Search for the cell housing the specified text and yield its [x, y] center coordinate. 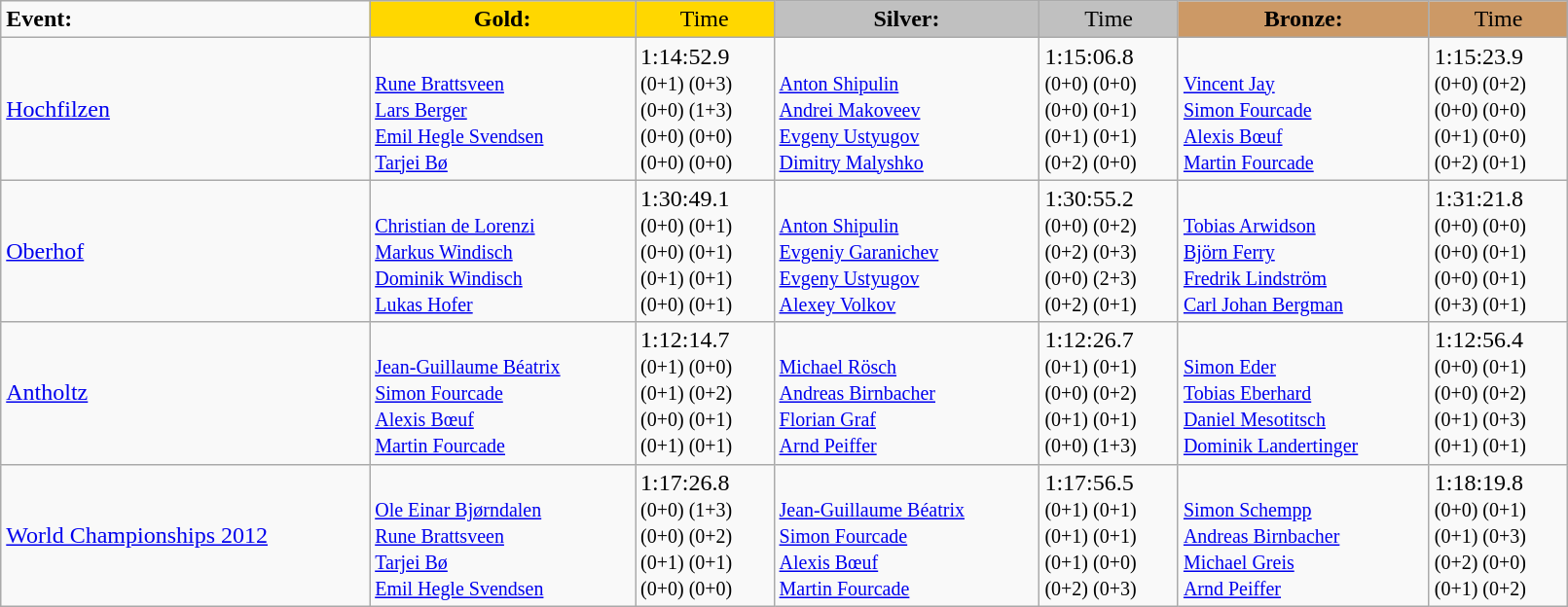
Bronze: [1303, 19]
Simon EderTobias EberhardDaniel MesotitschDominik Landertinger [1303, 393]
Ole Einar BjørndalenRune BrattsveenTarjei BøEmil Hegle Svendsen [502, 535]
1:18:19.8(0+0) (0+1)(0+1) (0+3)(0+2) (0+0)(0+1) (0+2) [1499, 535]
Simon SchemppAndreas BirnbacherMichael GreisArnd Peiffer [1303, 535]
1:17:26.8(0+0) (1+3)(0+0) (0+2)(0+1) (0+1)(0+0) (0+0) [705, 535]
Hochfilzen [185, 109]
1:31:21.8 (0+0) (0+0) (0+0) (0+1) (0+0) (0+1) (0+3) (0+1) [1499, 251]
Anton ShipulinAndrei MakoveevEvgeny UstyugovDimitry Malyshko [907, 109]
World Championships 2012 [185, 535]
Gold: [502, 19]
1:30:49.1(0+0) (0+1) (0+0) (0+1) (0+1) (0+1) (0+0) (0+1) [705, 251]
Anton ShipulinEvgeniy GaranichevEvgeny UstyugovAlexey Volkov [907, 251]
Michael RöschAndreas BirnbacherFlorian GrafArnd Peiffer [907, 393]
1:30:55.2(0+0) (0+2)(0+2) (0+3)(0+0) (2+3)(0+2) (0+1) [1109, 251]
Antholtz [185, 393]
1:15:23.9(0+0) (0+2)(0+0) (0+0)(0+1) (0+0)(0+2) (0+1) [1499, 109]
1:12:56.4 (0+0) (0+1)(0+0) (0+2)(0+1) (0+3)(0+1) (0+1) [1499, 393]
1:12:26.7(0+1) (0+1)(0+0) (0+2)(0+1) (0+1)(0+0) (1+3) [1109, 393]
1:14:52.9(0+1) (0+3)(0+0) (1+3)(0+0) (0+0)(0+0) (0+0) [705, 109]
Vincent JaySimon FourcadeAlexis BœufMartin Fourcade [1303, 109]
Christian de LorenziMarkus WindischDominik WindischLukas Hofer [502, 251]
1:12:14.7(0+1) (0+0)(0+1) (0+2)(0+0) (0+1)(0+1) (0+1) [705, 393]
Silver: [907, 19]
Event: [185, 19]
Tobias ArwidsonBjörn FerryFredrik LindströmCarl Johan Bergman [1303, 251]
Oberhof [185, 251]
1:17:56.5(0+1) (0+1)(0+1) (0+1)(0+1) (0+0)(0+2) (0+3) [1109, 535]
1:15:06.8(0+0) (0+0)(0+0) (0+1)(0+1) (0+1)(0+2) (0+0) [1109, 109]
Rune BrattsveenLars BergerEmil Hegle SvendsenTarjei Bø [502, 109]
